Return the (x, y) coordinate for the center point of the cell that contains the specified text.  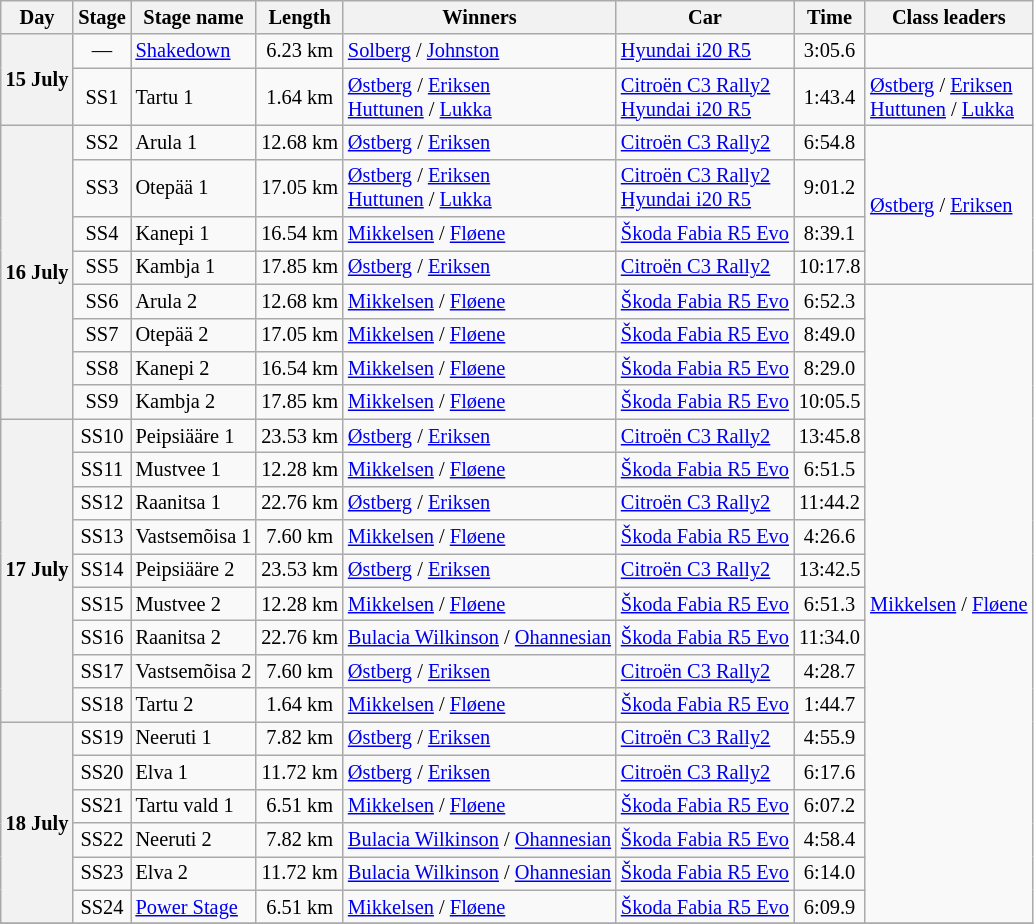
Winners (480, 17)
SS7 (102, 335)
Kanepi 2 (194, 368)
SS10 (102, 436)
9:01.2 (830, 188)
Shakedown (194, 51)
6:14.0 (830, 873)
6:54.8 (830, 142)
Kanepi 1 (194, 234)
SS9 (102, 402)
Neeruti 2 (194, 839)
8:49.0 (830, 335)
10:17.8 (830, 267)
8:39.1 (830, 234)
Length (300, 17)
6:17.6 (830, 772)
SS6 (102, 301)
Elva 1 (194, 772)
Arula 2 (194, 301)
Stage (102, 17)
6.23 km (300, 51)
Car (705, 17)
Mustvee 1 (194, 469)
17 July (38, 570)
Otepää 1 (194, 188)
6:09.9 (830, 907)
Power Stage (194, 907)
SS5 (102, 267)
SS15 (102, 604)
SS1 (102, 97)
10:05.5 (830, 402)
SS18 (102, 705)
SS2 (102, 142)
SS4 (102, 234)
Peipsiääre 2 (194, 570)
Peipsiääre 1 (194, 436)
Raanitsa 2 (194, 637)
Time (830, 17)
SS21 (102, 806)
Mustvee 2 (194, 604)
8:29.0 (830, 368)
6:07.2 (830, 806)
Otepää 2 (194, 335)
13:45.8 (830, 436)
Raanitsa 1 (194, 503)
18 July (38, 822)
Stage name (194, 17)
Solberg / Johnston (480, 51)
16 July (38, 272)
13:42.5 (830, 570)
— (102, 51)
4:58.4 (830, 839)
SS20 (102, 772)
SS24 (102, 907)
Elva 2 (194, 873)
SS16 (102, 637)
4:26.6 (830, 537)
SS13 (102, 537)
Hyundai i20 R5 (705, 51)
6:51.5 (830, 469)
SS19 (102, 738)
Neeruti 1 (194, 738)
Tartu vald 1 (194, 806)
Kambja 2 (194, 402)
6:51.3 (830, 604)
11:34.0 (830, 637)
Day (38, 17)
SS23 (102, 873)
Vastsemõisa 1 (194, 537)
SS11 (102, 469)
Tartu 1 (194, 97)
3:05.6 (830, 51)
SS3 (102, 188)
1:43.4 (830, 97)
Class leaders (948, 17)
6:52.3 (830, 301)
Vastsemõisa 2 (194, 671)
SS17 (102, 671)
4:55.9 (830, 738)
15 July (38, 80)
4:28.7 (830, 671)
SS8 (102, 368)
Kambja 1 (194, 267)
SS14 (102, 570)
SS12 (102, 503)
Arula 1 (194, 142)
Tartu 2 (194, 705)
SS22 (102, 839)
1:44.7 (830, 705)
11:44.2 (830, 503)
